Return the [X, Y] coordinate for the center point of the cell that contains the specified text.  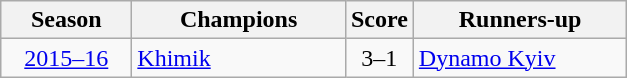
3–1 [379, 58]
Dynamo Kyiv [520, 58]
Khimik [239, 58]
Runners-up [520, 20]
Season [66, 20]
Champions [239, 20]
Score [379, 20]
2015–16 [66, 58]
